Provide the (X, Y) coordinate of the cell's center where the given text is located.  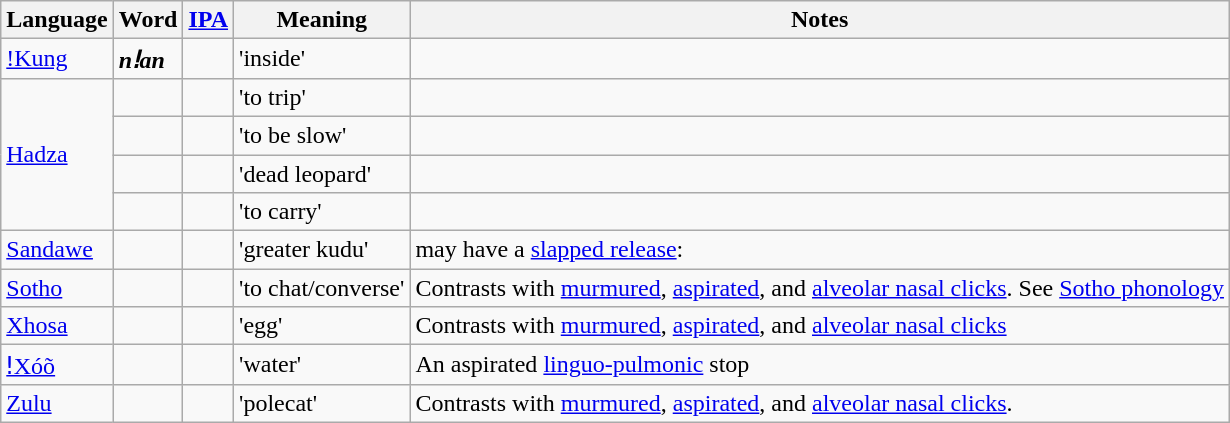
Meaning (322, 20)
Zulu (57, 403)
'to carry' (322, 212)
nǃan (148, 59)
'to trip' (322, 97)
Sotho (57, 288)
Contrasts with murmured, aspirated, and alveolar nasal clicks. See Sotho phonology (820, 288)
'dead leopard' (322, 173)
'greater kudu' (322, 250)
Hadza (57, 154)
IPA (208, 20)
Contrasts with murmured, aspirated, and alveolar nasal clicks. (820, 403)
Notes (820, 20)
Sandawe (57, 250)
'egg' (322, 326)
'polecat' (322, 403)
Xhosa (57, 326)
may have a slapped release: (820, 250)
!Kung (57, 59)
'water' (322, 365)
ǃXóõ (57, 365)
'to be slow' (322, 135)
Language (57, 20)
An aspirated linguo-pulmonic stop (820, 365)
Contrasts with murmured, aspirated, and alveolar nasal clicks (820, 326)
Word (148, 20)
'to chat/converse' (322, 288)
'inside' (322, 59)
